Find where the given text appears and provide that cell's center as [X, Y] coordinate. 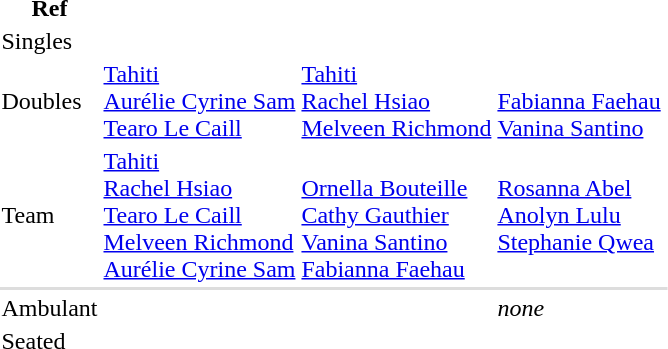
Doubles [50, 101]
Rosanna AbelAnolyn LuluStephanie Qwea [579, 215]
Ornella BouteilleCathy GauthierVanina SantinoFabianna Faehau [396, 215]
Team [50, 215]
TahitiRachel HsiaoMelveen Richmond [396, 101]
Ambulant [50, 308]
Fabianna FaehauVanina Santino [579, 101]
Singles [50, 41]
TahitiRachel HsiaoTearo Le CaillMelveen RichmondAurélie Cyrine Sam [200, 215]
none [579, 308]
TahitiAurélie Cyrine SamTearo Le Caill [200, 101]
